Return the (X, Y) coordinate for the center point of the cell that contains the specified text.  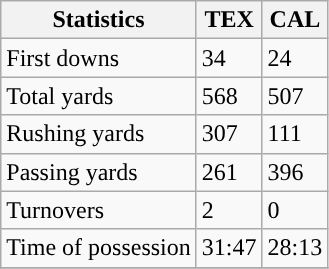
507 (295, 96)
0 (295, 210)
Time of possession (99, 248)
568 (229, 96)
Statistics (99, 20)
CAL (295, 20)
24 (295, 58)
Total yards (99, 96)
Rushing yards (99, 134)
Passing yards (99, 172)
307 (229, 134)
261 (229, 172)
TEX (229, 20)
28:13 (295, 248)
2 (229, 210)
31:47 (229, 248)
396 (295, 172)
34 (229, 58)
Turnovers (99, 210)
111 (295, 134)
First downs (99, 58)
